Determine the (x, y) coordinate at the center of the cell enclosing the given text.  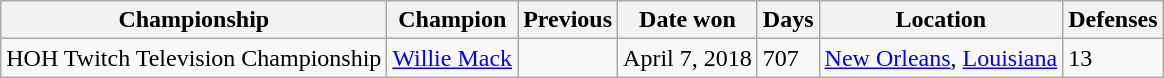
HOH Twitch Television Championship (194, 58)
Defenses (1113, 20)
April 7, 2018 (688, 58)
Location (941, 20)
Champion (452, 20)
New Orleans, Louisiana (941, 58)
Date won (688, 20)
Championship (194, 20)
Previous (568, 20)
Willie Mack (452, 58)
707 (788, 58)
13 (1113, 58)
Days (788, 20)
